Return [X, Y] of the center of cell containing provided text 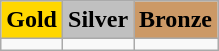
Gold [32, 20]
Bronze [176, 20]
Silver [98, 20]
